Output the [X, Y] coordinate of the center of the cell containing the given text.  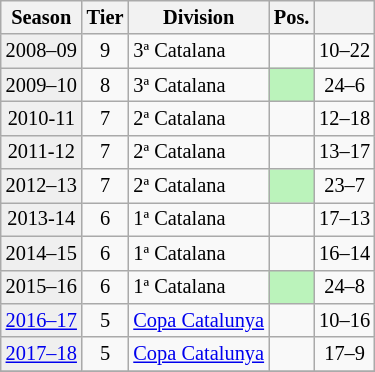
10–16 [344, 320]
2014–15 [42, 253]
2011-12 [42, 152]
12–18 [344, 118]
Season [42, 17]
2012–13 [42, 186]
2013-14 [42, 219]
Tier [106, 17]
2008–09 [42, 51]
Pos. [292, 17]
24–6 [344, 85]
2016–17 [42, 320]
8 [106, 85]
Division [198, 17]
17–9 [344, 354]
13–17 [344, 152]
2010-11 [42, 118]
9 [106, 51]
2015–16 [42, 287]
2017–18 [42, 354]
17–13 [344, 219]
10–22 [344, 51]
16–14 [344, 253]
2009–10 [42, 85]
24–8 [344, 287]
23–7 [344, 186]
